Search for the cell housing the specified text and yield its (X, Y) center coordinate. 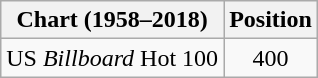
US Billboard Hot 100 (112, 58)
400 (271, 58)
Position (271, 20)
Chart (1958–2018) (112, 20)
